Output the [x, y] coordinate of the center of the cell containing the given text.  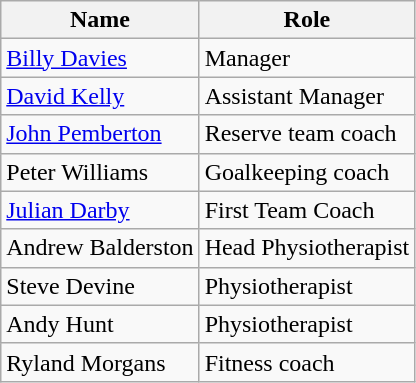
Assistant Manager [307, 96]
John Pemberton [100, 134]
Andy Hunt [100, 324]
First Team Coach [307, 210]
Name [100, 20]
David Kelly [100, 96]
Goalkeeping coach [307, 172]
Head Physiotherapist [307, 248]
Role [307, 20]
Manager [307, 58]
Ryland Morgans [100, 362]
Andrew Balderston [100, 248]
Steve Devine [100, 286]
Julian Darby [100, 210]
Reserve team coach [307, 134]
Billy Davies [100, 58]
Fitness coach [307, 362]
Peter Williams [100, 172]
